Extract the [x, y] coordinate from the center of the cell holding the provided text.  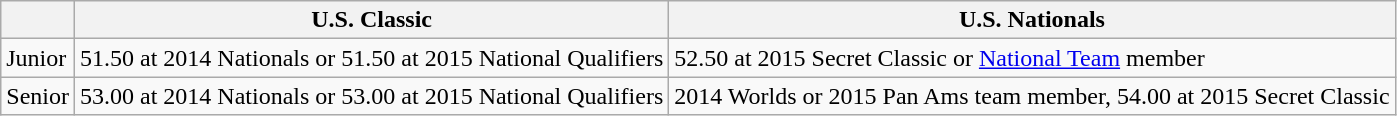
51.50 at 2014 Nationals or 51.50 at 2015 National Qualifiers [371, 58]
Senior [38, 96]
Junior [38, 58]
52.50 at 2015 Secret Classic or National Team member [1032, 58]
2014 Worlds or 2015 Pan Ams team member, 54.00 at 2015 Secret Classic [1032, 96]
U.S. Nationals [1032, 20]
53.00 at 2014 Nationals or 53.00 at 2015 National Qualifiers [371, 96]
U.S. Classic [371, 20]
